Extract the [X, Y] coordinate from the center of the cell holding the provided text.  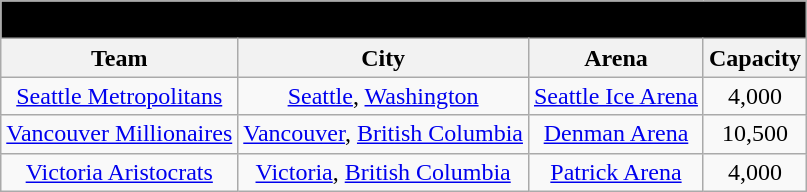
Seattle, Washington [384, 96]
Seattle Ice Arena [616, 96]
Vancouver, British Columbia [384, 134]
City [384, 58]
Vancouver Millionaires [120, 134]
Seattle Metropolitans [120, 96]
1919 Pacific Coast Hockey Association [404, 20]
Capacity [754, 58]
Arena [616, 58]
Team [120, 58]
10,500 [754, 134]
Victoria, British Columbia [384, 172]
Patrick Arena [616, 172]
Victoria Aristocrats [120, 172]
Denman Arena [616, 134]
